Determine the (X, Y) coordinate at the center of the cell enclosing the given text.  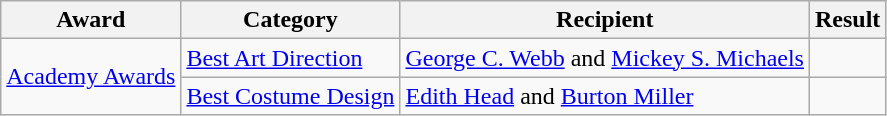
Recipient (605, 20)
George C. Webb and Mickey S. Michaels (605, 58)
Edith Head and Burton Miller (605, 96)
Category (290, 20)
Academy Awards (91, 77)
Award (91, 20)
Best Art Direction (290, 58)
Best Costume Design (290, 96)
Result (847, 20)
